Capture the cell that displays the provided text and extract its (X, Y) central coordinate. 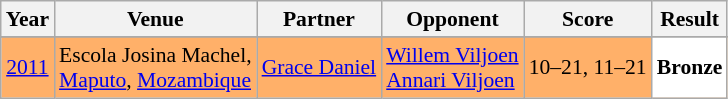
Partner (320, 19)
Venue (156, 19)
Willem Viljoen Annari Viljoen (452, 68)
Score (588, 19)
Result (690, 19)
Opponent (452, 19)
Year (28, 19)
10–21, 11–21 (588, 68)
Escola Josina Machel,Maputo, Mozambique (156, 68)
Bronze (690, 68)
2011 (28, 68)
Grace Daniel (320, 68)
